For the text-containing cell, return its midpoint in (X, Y) coordinate format. 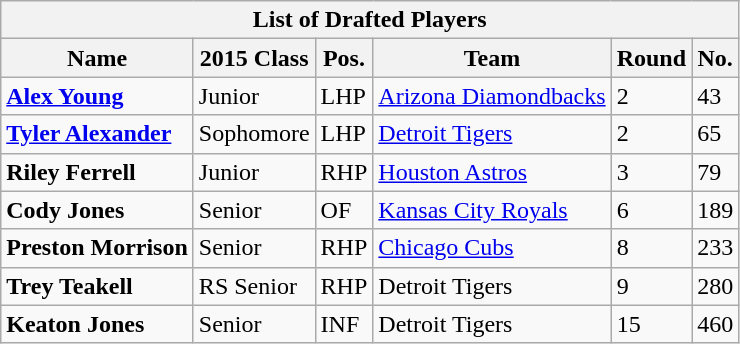
No. (716, 58)
Houston Astros (492, 172)
INF (344, 324)
Riley Ferrell (98, 172)
280 (716, 286)
233 (716, 248)
Preston Morrison (98, 248)
Keaton Jones (98, 324)
9 (651, 286)
6 (651, 210)
15 (651, 324)
Arizona Diamondbacks (492, 96)
2015 Class (254, 58)
189 (716, 210)
Trey Teakell (98, 286)
Name (98, 58)
List of Drafted Players (370, 20)
Team (492, 58)
Alex Young (98, 96)
Sophomore (254, 134)
65 (716, 134)
Kansas City Royals (492, 210)
8 (651, 248)
RS Senior (254, 286)
79 (716, 172)
Cody Jones (98, 210)
Chicago Cubs (492, 248)
Pos. (344, 58)
OF (344, 210)
460 (716, 324)
Tyler Alexander (98, 134)
43 (716, 96)
Round (651, 58)
3 (651, 172)
